Pinpoint the cell where the given text exists, returning its [X, Y] midpoint coordinate. 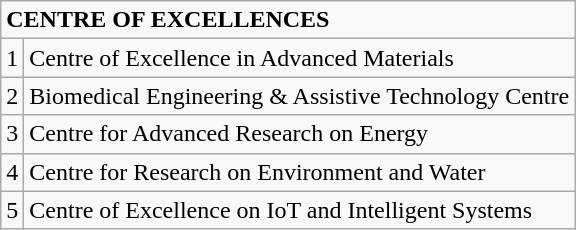
1 [12, 58]
2 [12, 96]
3 [12, 134]
Centre of Excellence on IoT and Intelligent Systems [300, 210]
Biomedical Engineering & Assistive Technology Centre [300, 96]
Centre for Research on Environment and Water [300, 172]
4 [12, 172]
Centre of Excellence in Advanced Materials [300, 58]
Centre for Advanced Research on Energy [300, 134]
CENTRE OF EXCELLENCES [288, 20]
5 [12, 210]
